Extract the (x, y) coordinate from the center of the cell holding the provided text.  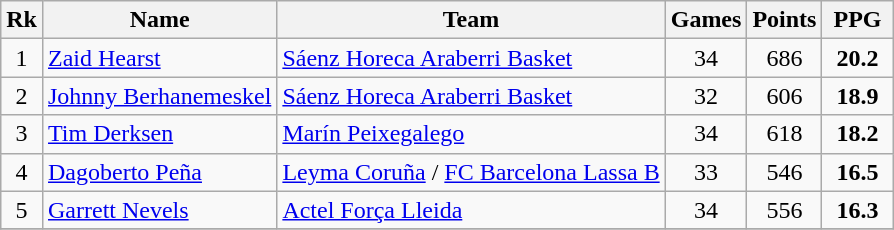
16.3 (858, 210)
18.9 (858, 96)
606 (784, 96)
Points (784, 20)
686 (784, 58)
18.2 (858, 134)
Actel Força Lleida (471, 210)
3 (22, 134)
Tim Derksen (159, 134)
PPG (858, 20)
32 (706, 96)
Dagoberto Peña (159, 172)
Garrett Nevels (159, 210)
556 (784, 210)
20.2 (858, 58)
618 (784, 134)
Games (706, 20)
Zaid Hearst (159, 58)
Johnny Berhanemeskel (159, 96)
33 (706, 172)
16.5 (858, 172)
4 (22, 172)
Marín Peixegalego (471, 134)
Leyma Coruña / FC Barcelona Lassa B (471, 172)
1 (22, 58)
Name (159, 20)
Team (471, 20)
Rk (22, 20)
546 (784, 172)
5 (22, 210)
2 (22, 96)
